Scan for the cell matching the given text and deliver its (x, y) coordinate at center. 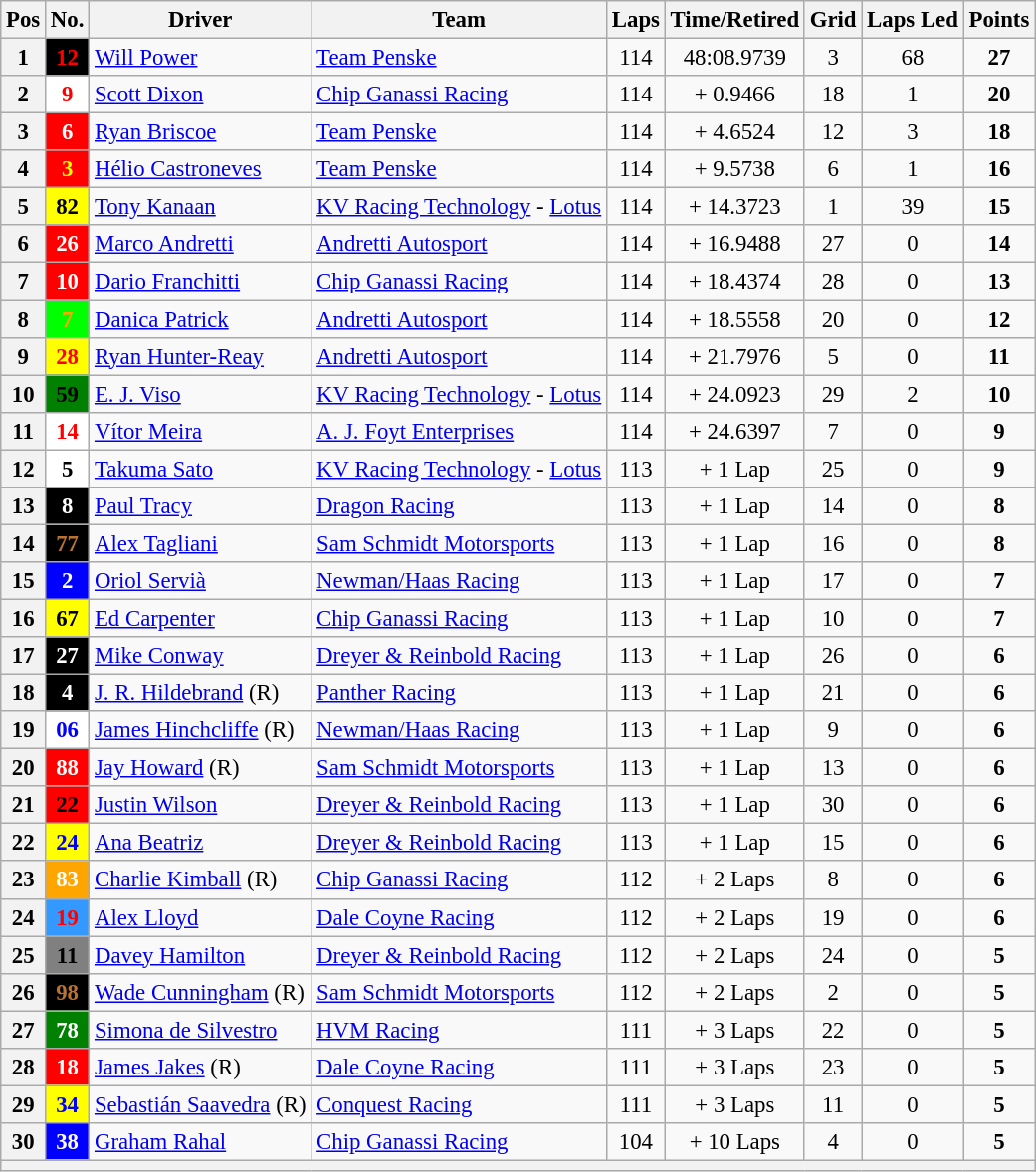
James Jakes (R) (201, 1068)
Alex Lloyd (201, 917)
Dario Franchitti (201, 282)
Team (460, 20)
88 (68, 768)
Tony Kanaan (201, 207)
+ 16.9488 (734, 244)
59 (68, 394)
Mike Conway (201, 656)
78 (68, 1030)
HVM Racing (460, 1030)
Vítor Meira (201, 431)
+ 9.5738 (734, 169)
Grid (832, 20)
Danica Patrick (201, 319)
Ryan Briscoe (201, 132)
+ 18.5558 (734, 319)
Paul Tracy (201, 506)
Alex Tagliani (201, 543)
+ 10 Laps (734, 1142)
Time/Retired (734, 20)
77 (68, 543)
83 (68, 880)
+ 21.7976 (734, 356)
Laps (637, 20)
48:08.9739 (734, 58)
Justin Wilson (201, 805)
Ed Carpenter (201, 618)
38 (68, 1142)
68 (913, 58)
Will Power (201, 58)
06 (68, 730)
Charlie Kimball (R) (201, 880)
+ 24.0923 (734, 394)
98 (68, 992)
Laps Led (913, 20)
A. J. Foyt Enterprises (460, 431)
+ 24.6397 (734, 431)
+ 4.6524 (734, 132)
Driver (201, 20)
Conquest Racing (460, 1104)
+ 0.9466 (734, 95)
104 (637, 1142)
Takuma Sato (201, 469)
34 (68, 1104)
+ 14.3723 (734, 207)
82 (68, 207)
+ 18.4374 (734, 282)
Points (999, 20)
Davey Hamilton (201, 955)
Ryan Hunter-Reay (201, 356)
E. J. Viso (201, 394)
Graham Rahal (201, 1142)
Scott Dixon (201, 95)
Pos (24, 20)
J. R. Hildebrand (R) (201, 693)
Dragon Racing (460, 506)
Sebastián Saavedra (R) (201, 1104)
Simona de Silvestro (201, 1030)
Oriol Servià (201, 581)
Wade Cunningham (R) (201, 992)
James Hinchcliffe (R) (201, 730)
39 (913, 207)
Marco Andretti (201, 244)
Ana Beatriz (201, 843)
Jay Howard (R) (201, 768)
Panther Racing (460, 693)
Hélio Castroneves (201, 169)
67 (68, 618)
No. (68, 20)
